Locate the cell with the specified text and output its (X, Y) center coordinate. 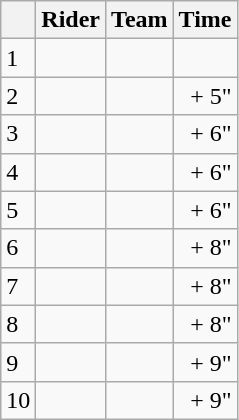
Time (205, 20)
9 (18, 362)
1 (18, 58)
3 (18, 134)
Team (140, 20)
6 (18, 248)
8 (18, 324)
2 (18, 96)
7 (18, 286)
Rider (71, 20)
10 (18, 400)
5 (18, 210)
+ 5" (205, 96)
4 (18, 172)
